For the text-containing cell, return its midpoint in (X, Y) coordinate format. 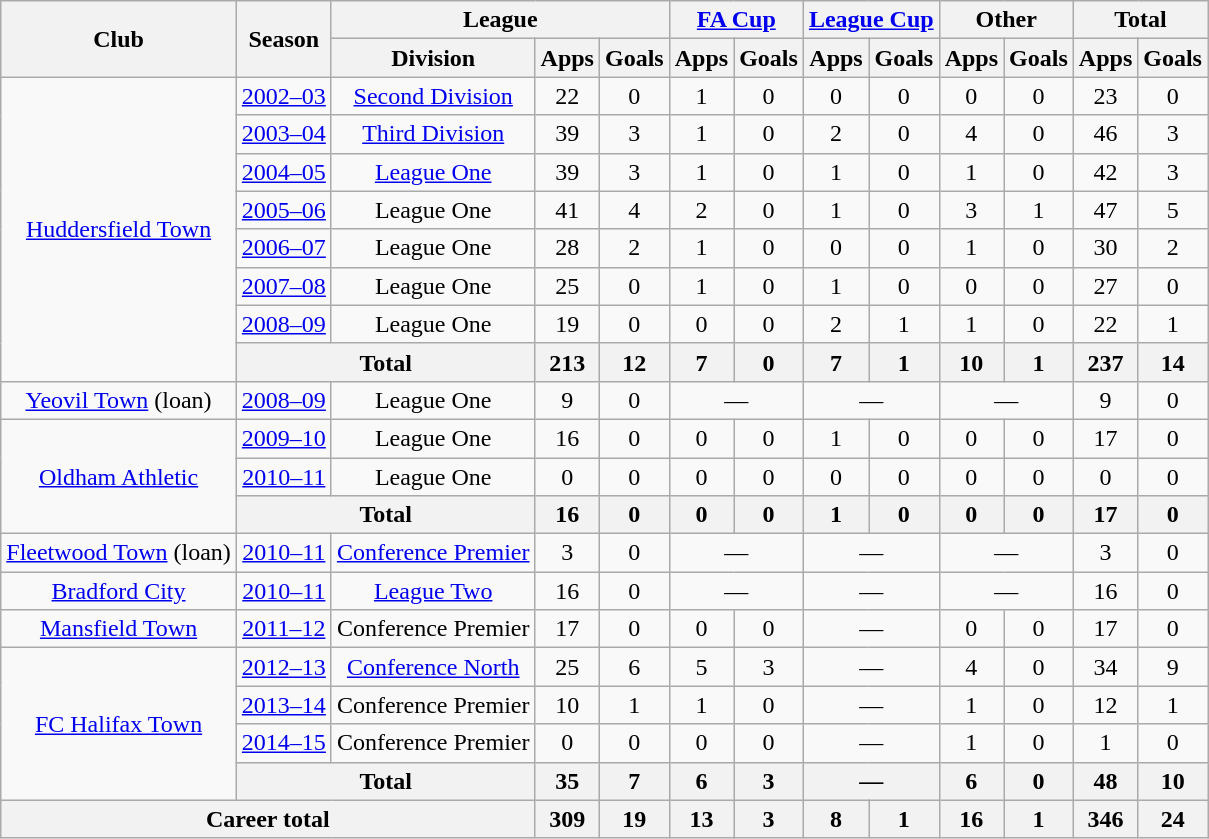
2011–12 (284, 629)
Conference North (433, 667)
FA Cup (736, 20)
Bradford City (119, 591)
Huddersfield Town (119, 229)
2007–08 (284, 286)
2003–04 (284, 134)
2005–06 (284, 210)
Yeovil Town (loan) (119, 400)
Third Division (433, 134)
237 (1105, 362)
Second Division (433, 96)
2014–15 (284, 743)
213 (567, 362)
30 (1105, 248)
23 (1105, 96)
2004–05 (284, 172)
Division (433, 58)
8 (836, 819)
2006–07 (284, 248)
309 (567, 819)
34 (1105, 667)
46 (1105, 134)
League (500, 20)
FC Halifax Town (119, 724)
Club (119, 39)
Fleetwood Town (loan) (119, 553)
48 (1105, 781)
League Two (433, 591)
2009–10 (284, 438)
47 (1105, 210)
13 (701, 819)
24 (1173, 819)
2012–13 (284, 667)
35 (567, 781)
2013–14 (284, 705)
Career total (268, 819)
14 (1173, 362)
41 (567, 210)
27 (1105, 286)
Other (1006, 20)
Oldham Athletic (119, 476)
Season (284, 39)
League Cup (871, 20)
28 (567, 248)
2002–03 (284, 96)
Mansfield Town (119, 629)
346 (1105, 819)
42 (1105, 172)
